Find where the given text appears and provide that cell's center as (x, y) coordinate. 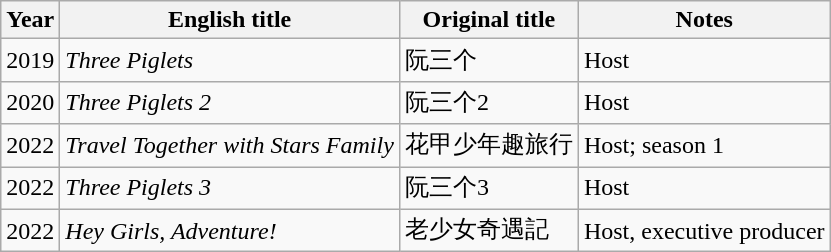
老少女奇遇記 (488, 230)
Three Piglets (230, 60)
English title (230, 20)
花甲少年趣旅行 (488, 146)
Three Piglets 3 (230, 188)
Notes (704, 20)
Host, executive producer (704, 230)
阮三个3 (488, 188)
Hey Girls, Adventure! (230, 230)
Three Piglets 2 (230, 102)
Original title (488, 20)
2020 (30, 102)
Host; season 1 (704, 146)
阮三个2 (488, 102)
阮三个 (488, 60)
Travel Together with Stars Family (230, 146)
Year (30, 20)
2019 (30, 60)
